Output the (X, Y) coordinate of the center of the cell containing the given text.  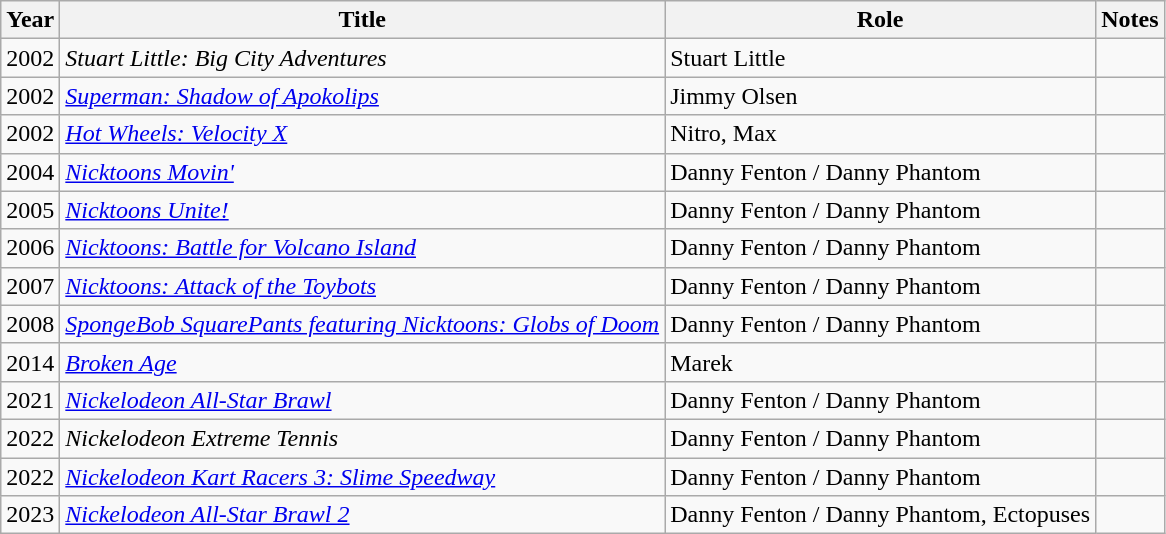
2005 (30, 210)
Nickelodeon Extreme Tennis (362, 438)
2004 (30, 172)
Nicktoons Movin' (362, 172)
Stuart Little: Big City Adventures (362, 58)
Nickelodeon All-Star Brawl 2 (362, 515)
Role (880, 20)
Superman: Shadow of Apokolips (362, 96)
SpongeBob SquarePants featuring Nicktoons: Globs of Doom (362, 324)
Danny Fenton / Danny Phantom, Ectopuses (880, 515)
2008 (30, 324)
2006 (30, 248)
2007 (30, 286)
Nicktoons: Attack of the Toybots (362, 286)
Nickelodeon Kart Racers 3: Slime Speedway (362, 477)
2023 (30, 515)
Marek (880, 362)
Year (30, 20)
2021 (30, 400)
Nitro, Max (880, 134)
2014 (30, 362)
Title (362, 20)
Nickelodeon All-Star Brawl (362, 400)
Hot Wheels: Velocity X (362, 134)
Broken Age (362, 362)
Stuart Little (880, 58)
Nicktoons: Battle for Volcano Island (362, 248)
Jimmy Olsen (880, 96)
Nicktoons Unite! (362, 210)
Notes (1130, 20)
